Detect which cell encompasses the target text, then output its [x, y] center coordinate. 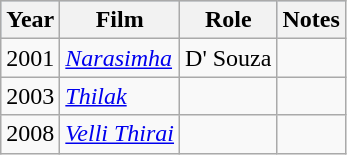
Velli Thirai [120, 134]
D' Souza [228, 58]
Thilak [120, 96]
Role [228, 20]
2008 [30, 134]
2001 [30, 58]
Narasimha [120, 58]
Year [30, 20]
Film [120, 20]
2003 [30, 96]
Notes [311, 20]
